For the text-containing cell, return its midpoint in (X, Y) coordinate format. 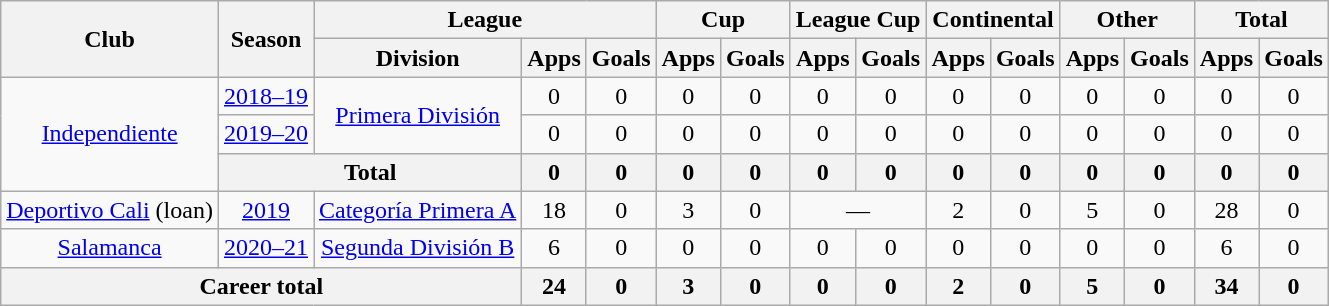
Segunda División B (418, 248)
24 (554, 286)
18 (554, 210)
Season (266, 39)
Independiente (110, 134)
Continental (993, 20)
Categoría Primera A (418, 210)
Salamanca (110, 248)
34 (1226, 286)
Division (418, 58)
2019 (266, 210)
2018–19 (266, 96)
— (858, 210)
2019–20 (266, 134)
Career total (262, 286)
Deportivo Cali (loan) (110, 210)
Club (110, 39)
Primera División (418, 115)
28 (1226, 210)
2020–21 (266, 248)
League (486, 20)
Cup (723, 20)
Other (1127, 20)
League Cup (858, 20)
